Detect which cell encompasses the target text, then output its (x, y) center coordinate. 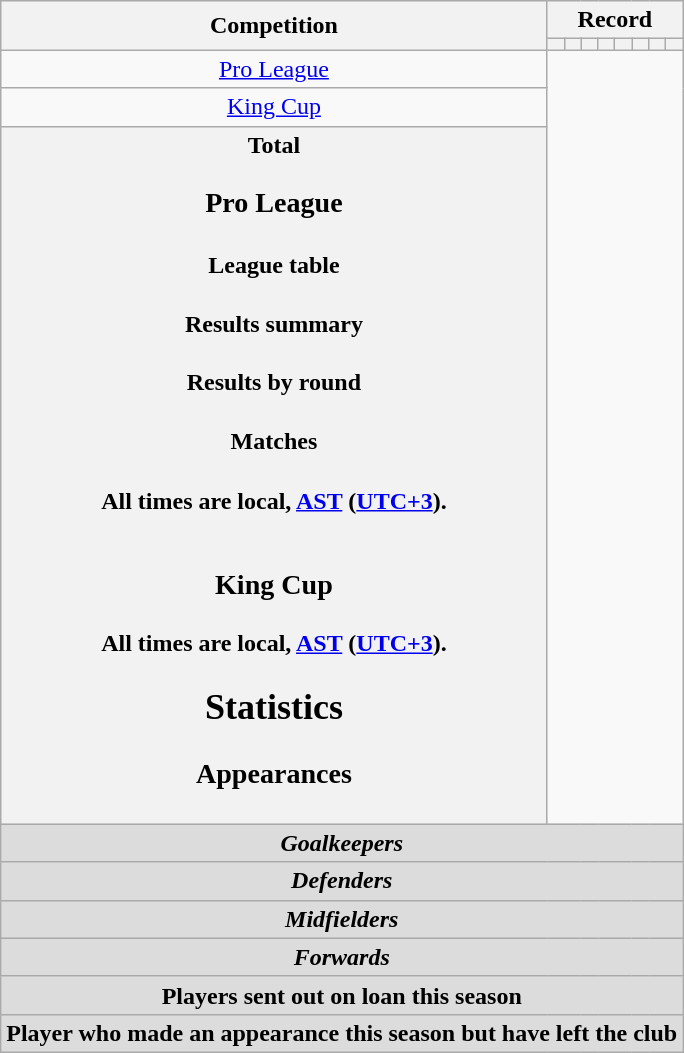
Forwards (342, 957)
Pro League (274, 69)
Record (615, 20)
Competition (274, 26)
Goalkeepers (342, 843)
Defenders (342, 881)
Midfielders (342, 919)
King Cup (274, 107)
Player who made an appearance this season but have left the club (342, 1033)
Players sent out on loan this season (342, 995)
